Detect which cell encompasses the target text, then output its (x, y) center coordinate. 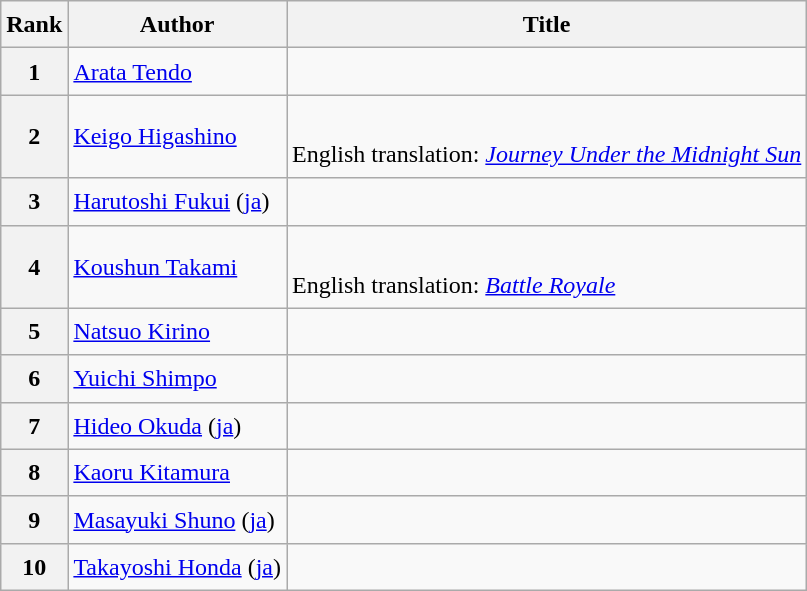
Title (546, 24)
Harutoshi Fukui (ja) (178, 202)
Author (178, 24)
7 (34, 426)
English translation: Journey Under the Midnight Sun (546, 136)
5 (34, 332)
2 (34, 136)
9 (34, 520)
Keigo Higashino (178, 136)
Yuichi Shimpo (178, 378)
Koushun Takami (178, 266)
Arata Tendo (178, 72)
3 (34, 202)
Masayuki Shuno (ja) (178, 520)
Natsuo Kirino (178, 332)
6 (34, 378)
English translation: Battle Royale (546, 266)
Kaoru Kitamura (178, 472)
10 (34, 566)
Takayoshi Honda (ja) (178, 566)
4 (34, 266)
Rank (34, 24)
1 (34, 72)
8 (34, 472)
Hideo Okuda (ja) (178, 426)
